For the text-containing cell, return its midpoint in [X, Y] coordinate format. 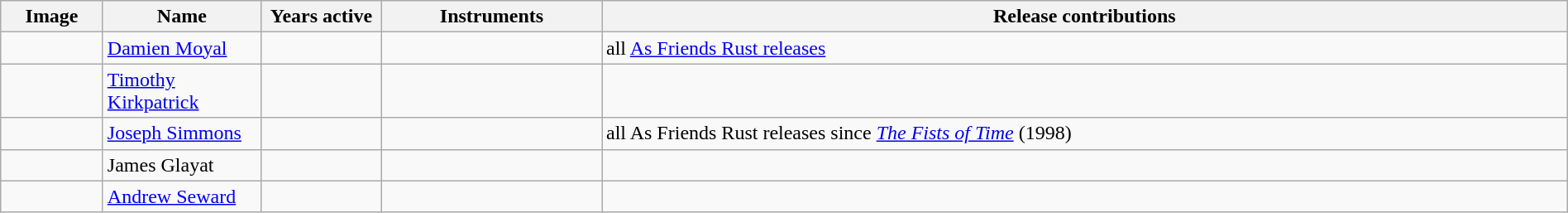
Andrew Seward [182, 196]
Instruments [491, 17]
Name [182, 17]
Damien Moyal [182, 48]
all As Friends Rust releases since The Fists of Time (1998) [1085, 133]
Joseph Simmons [182, 133]
Timothy Kirkpatrick [182, 91]
Image [52, 17]
Years active [321, 17]
James Glayat [182, 165]
Release contributions [1085, 17]
all As Friends Rust releases [1085, 48]
